Capture the cell that displays the provided text and extract its [X, Y] central coordinate. 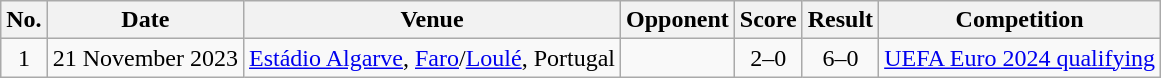
Venue [432, 20]
Estádio Algarve, Faro/Loulé, Portugal [432, 58]
Result [840, 20]
Date [145, 20]
Score [768, 20]
6–0 [840, 58]
Opponent [678, 20]
Competition [1020, 20]
UEFA Euro 2024 qualifying [1020, 58]
2–0 [768, 58]
21 November 2023 [145, 58]
No. [24, 20]
1 [24, 58]
